Detect which cell encompasses the target text, then output its [X, Y] center coordinate. 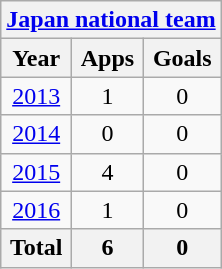
2014 [36, 134]
Apps [108, 58]
4 [108, 172]
Total [36, 248]
2016 [36, 210]
2015 [36, 172]
Goals [182, 58]
6 [108, 248]
2013 [36, 96]
Year [36, 58]
Japan national team [111, 20]
